From the cell containing the given text, extract its center point as (X, Y) coordinate. 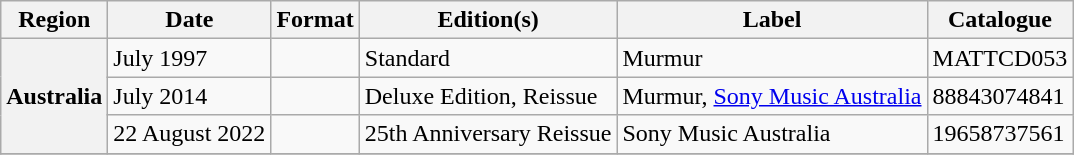
Catalogue (1000, 20)
Label (772, 20)
July 1997 (190, 58)
19658737561 (1000, 134)
Deluxe Edition, Reissue (488, 96)
Date (190, 20)
Sony Music Australia (772, 134)
Format (315, 20)
Murmur (772, 58)
25th Anniversary Reissue (488, 134)
Edition(s) (488, 20)
MATTCD053 (1000, 58)
Murmur, Sony Music Australia (772, 96)
88843074841 (1000, 96)
Standard (488, 58)
22 August 2022 (190, 134)
July 2014 (190, 96)
Australia (54, 96)
Region (54, 20)
